Find where the given text appears and provide that cell's center as (x, y) coordinate. 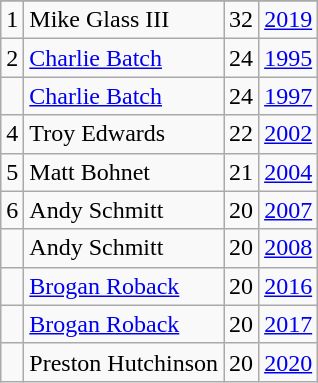
Matt Bohnet (124, 172)
4 (12, 134)
2007 (288, 210)
Preston Hutchinson (124, 362)
2020 (288, 362)
2002 (288, 134)
21 (242, 172)
1995 (288, 58)
2016 (288, 286)
2004 (288, 172)
1997 (288, 96)
2017 (288, 324)
2 (12, 58)
2008 (288, 248)
32 (242, 20)
22 (242, 134)
Troy Edwards (124, 134)
1 (12, 20)
5 (12, 172)
6 (12, 210)
Mike Glass III (124, 20)
2019 (288, 20)
